Return [x, y] of the center of cell containing provided text 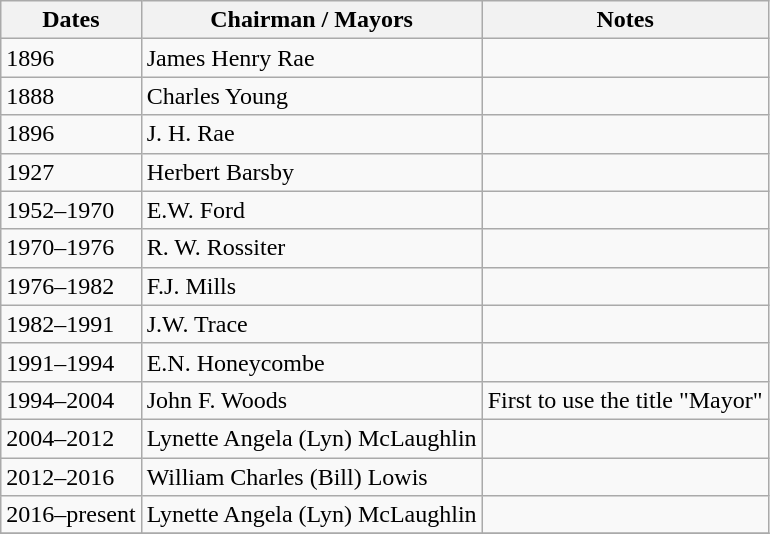
Herbert Barsby [312, 172]
William Charles (Bill) Lowis [312, 477]
1982–1991 [71, 324]
E.W. Ford [312, 210]
1976–1982 [71, 286]
Chairman / Mayors [312, 20]
F.J. Mills [312, 286]
John F. Woods [312, 400]
2004–2012 [71, 438]
1888 [71, 96]
Notes [625, 20]
2012–2016 [71, 477]
2016–present [71, 515]
1970–1976 [71, 248]
First to use the title "Mayor" [625, 400]
James Henry Rae [312, 58]
E.N. Honeycombe [312, 362]
1994–2004 [71, 400]
R. W. Rossiter [312, 248]
Dates [71, 20]
1952–1970 [71, 210]
J. H. Rae [312, 134]
J.W. Trace [312, 324]
Charles Young [312, 96]
1927 [71, 172]
1991–1994 [71, 362]
